Search for the cell housing the specified text and yield its [x, y] center coordinate. 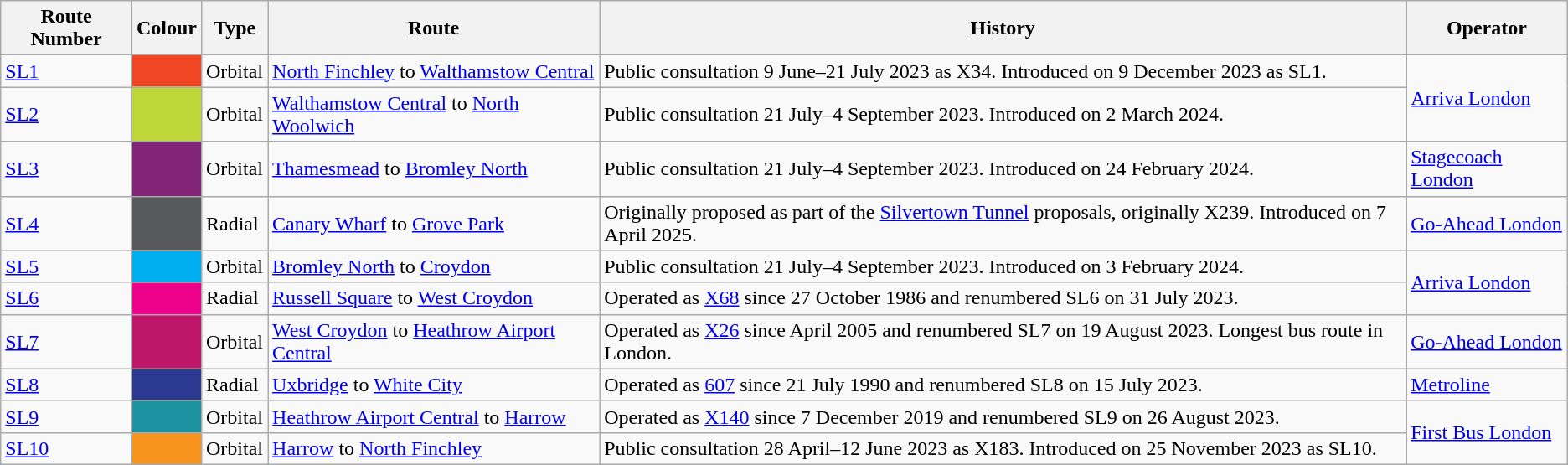
Public consultation 21 July–4 September 2023. Introduced on 24 February 2024. [1003, 169]
SL9 [67, 416]
West Croydon to Heathrow Airport Central [434, 342]
Stagecoach London [1488, 169]
Uxbridge to White City [434, 385]
Route [434, 28]
Public consultation 21 July–4 September 2023. Introduced on 2 March 2024. [1003, 114]
SL5 [67, 266]
Bromley North to Croydon [434, 266]
Metroline [1488, 385]
Colour [166, 28]
Route Number [67, 28]
SL1 [67, 71]
SL6 [67, 298]
Heathrow Airport Central to Harrow [434, 416]
Type [235, 28]
Canary Wharf to Grove Park [434, 223]
SL8 [67, 385]
Public consultation 28 April–12 June 2023 as X183. Introduced on 25 November 2023 as SL10. [1003, 448]
Operated as X68 since 27 October 1986 and renumbered SL6 on 31 July 2023. [1003, 298]
First Bus London [1488, 432]
SL10 [67, 448]
Walthamstow Central to North Woolwich [434, 114]
History [1003, 28]
North Finchley to Walthamstow Central [434, 71]
Operated as X26 since April 2005 and renumbered SL7 on 19 August 2023. Longest bus route in London. [1003, 342]
Public consultation 9 June–21 July 2023 as X34. Introduced on 9 December 2023 as SL1. [1003, 71]
SL3 [67, 169]
Operated as 607 since 21 July 1990 and renumbered SL8 on 15 July 2023. [1003, 385]
Operator [1488, 28]
Operated as X140 since 7 December 2019 and renumbered SL9 on 26 August 2023. [1003, 416]
Originally proposed as part of the Silvertown Tunnel proposals, originally X239. Introduced on 7 April 2025. [1003, 223]
SL4 [67, 223]
SL2 [67, 114]
Thamesmead to Bromley North [434, 169]
Harrow to North Finchley [434, 448]
Public consultation 21 July–4 September 2023. Introduced on 3 February 2024. [1003, 266]
SL7 [67, 342]
Russell Square to West Croydon [434, 298]
